Provide the [X, Y] coordinate of the cell's center where the given text is located.  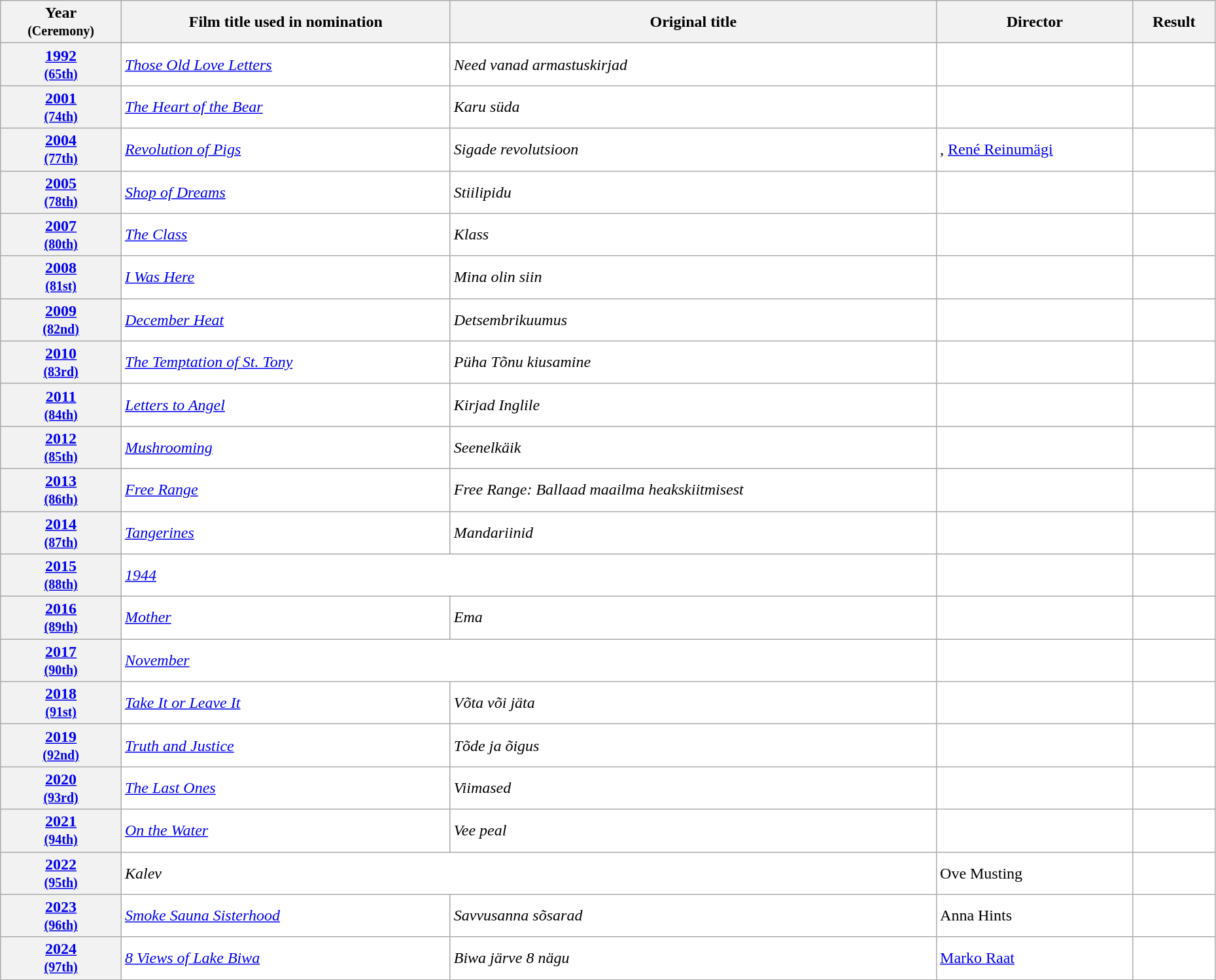
Savvusanna sõsarad [693, 916]
Detsembrikuumus [693, 319]
Karu süda [693, 107]
2021(94th) [61, 831]
Those Old Love Letters [285, 64]
Year(Ceremony) [61, 22]
2005(78th) [61, 192]
2016(89th) [61, 618]
Film title used in nomination [285, 22]
November [529, 661]
Tangerines [285, 533]
Director [1035, 22]
I Was Here [285, 277]
1944 [529, 576]
Original title [693, 22]
December Heat [285, 319]
Marko Raat [1035, 958]
2020(93rd) [61, 788]
Mother [285, 618]
Smoke Sauna Sisterhood [285, 916]
2019(92nd) [61, 746]
The Heart of the Bear [285, 107]
Revolution of Pigs [285, 149]
Viimased [693, 788]
Seenelkäik [693, 447]
The Last Ones [285, 788]
2009(82nd) [61, 319]
Kirjad Inglile [693, 404]
8 Views of Lake Biwa [285, 958]
Biwa järve 8 nägu [693, 958]
2015(88th) [61, 576]
Mina olin siin [693, 277]
Ema [693, 618]
2024(97th) [61, 958]
2013(86th) [61, 489]
The Temptation of St. Tony [285, 362]
2017(90th) [61, 661]
2001(74th) [61, 107]
Take It or Leave It [285, 703]
Result [1173, 22]
Need vanad armastuskirjad [693, 64]
2007(80th) [61, 234]
Tõde ja õigus [693, 746]
2023(96th) [61, 916]
Sigade revolutsioon [693, 149]
2004(77th) [61, 149]
Free Range: Ballaad maailma heakskiitmisest [693, 489]
2018(91st) [61, 703]
2011(84th) [61, 404]
Vee peal [693, 831]
2022(95th) [61, 873]
Mandariinid [693, 533]
Letters to Angel [285, 404]
Truth and Justice [285, 746]
Ove Musting [1035, 873]
2010(83rd) [61, 362]
, René Reinumägi [1035, 149]
Anna Hints [1035, 916]
Free Range [285, 489]
Võta või jäta [693, 703]
Klass [693, 234]
Shop of Dreams [285, 192]
2014(87th) [61, 533]
2012(85th) [61, 447]
Kalev [529, 873]
1992(65th) [61, 64]
Stiilipidu [693, 192]
On the Water [285, 831]
Mushrooming [285, 447]
The Class [285, 234]
2008(81st) [61, 277]
Püha Tõnu kiusamine [693, 362]
